Provide the [X, Y] coordinate of the cell's center where the given text is located.  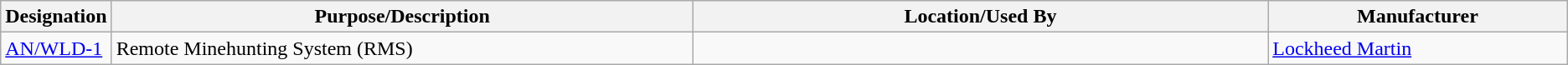
Purpose/Description [402, 17]
Manufacturer [1418, 17]
Remote Minehunting System (RMS) [402, 48]
AN/WLD-1 [56, 48]
Location/Used By [980, 17]
Lockheed Martin [1418, 48]
Designation [56, 17]
